Return the [x, y] coordinate for the center point of the cell that contains the specified text.  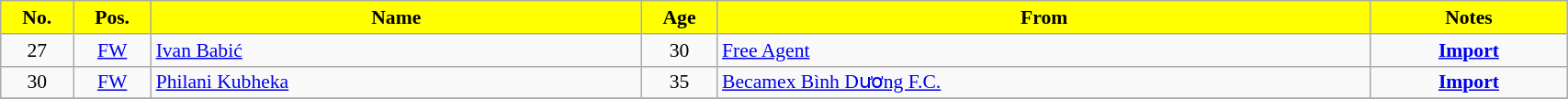
No. [37, 17]
27 [37, 50]
Becamex Bình Dương F.C. [1043, 82]
Notes [1468, 17]
Philani Kubheka [397, 82]
Age [680, 17]
From [1043, 17]
35 [680, 82]
Name [397, 17]
Ivan Babić [397, 50]
Free Agent [1043, 50]
Pos. [112, 17]
